Scan for the cell matching the given text and deliver its (x, y) coordinate at center. 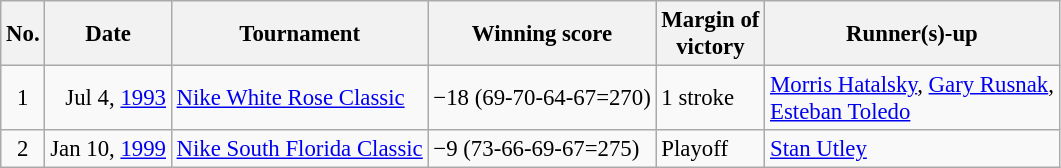
No. (23, 34)
Nike South Florida Classic (300, 149)
−9 (73-66-69-67=275) (542, 149)
Jan 10, 1999 (108, 149)
Morris Hatalsky, Gary Rusnak, Esteban Toledo (912, 98)
Date (108, 34)
2 (23, 149)
Nike White Rose Classic (300, 98)
1 (23, 98)
Winning score (542, 34)
Margin ofvictory (710, 34)
Playoff (710, 149)
−18 (69-70-64-67=270) (542, 98)
Runner(s)-up (912, 34)
Jul 4, 1993 (108, 98)
Tournament (300, 34)
Stan Utley (912, 149)
1 stroke (710, 98)
